Determine the (X, Y) coordinate at the center of the cell enclosing the given text.  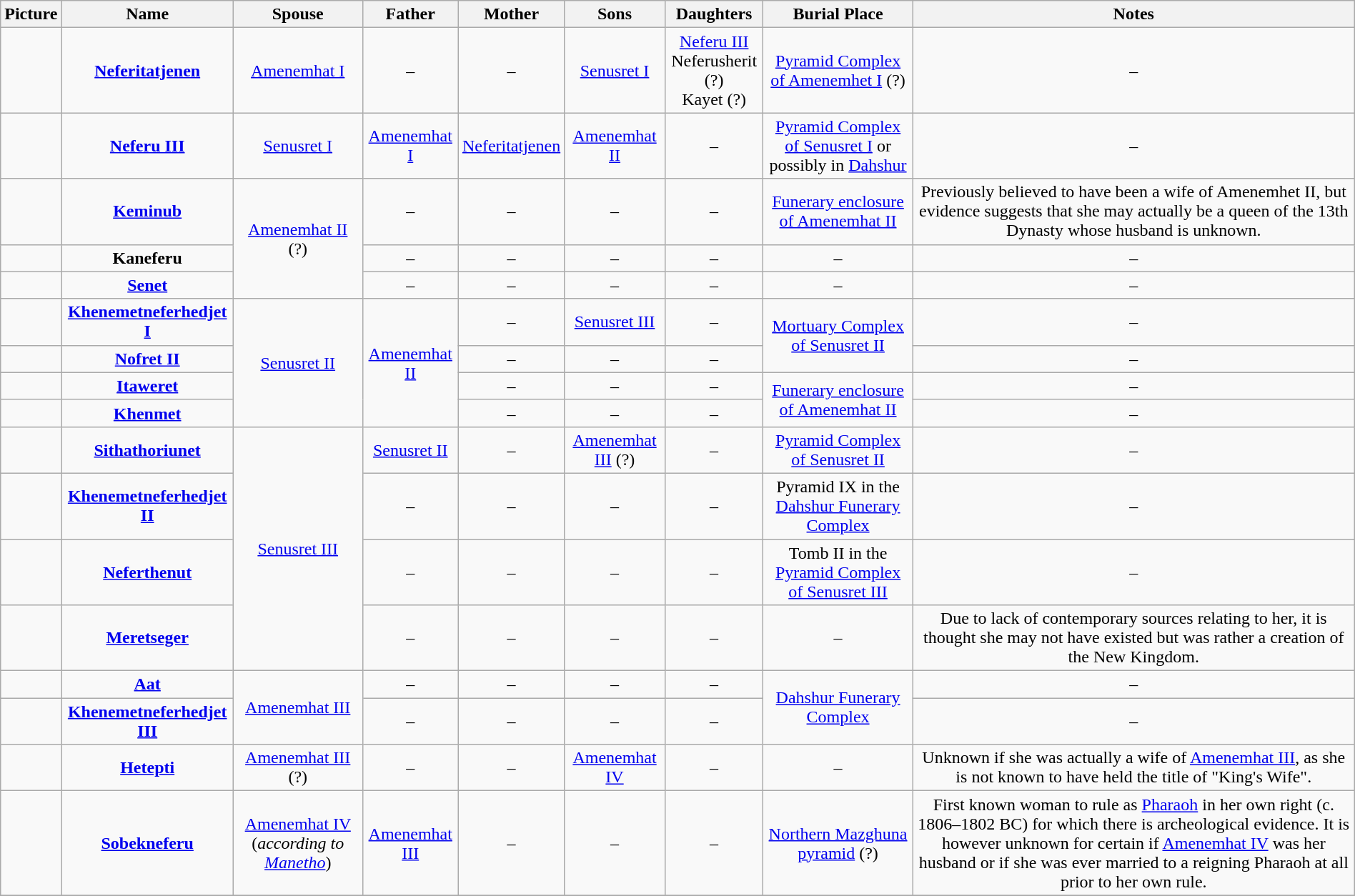
Unknown if she was actually a wife of Amenemhat III, as she is not known to have held the title of "King's Wife". (1133, 767)
Sithathoriunet (147, 450)
Notes (1133, 14)
Burial Place (838, 14)
Picture (31, 14)
Amenemhat IV (according to Manetho) (297, 843)
Neferu III (147, 146)
Neferthenut (147, 572)
Aat (147, 685)
Khenemetneferhedjet III (147, 722)
Khenemetneferhedjet II (147, 506)
Nofret II (147, 359)
Pyramid Complex of Amenemhet I (?) (838, 70)
Dahshur Funerary Complex (838, 707)
Name (147, 14)
Mortuary Complex of Senusret II (838, 336)
Northern Mazghuna pyramid (?) (838, 843)
Neferu IIINeferusherit (?)Kayet (?) (713, 70)
Daughters (713, 14)
Pyramid Complex of Senusret II (838, 450)
Hetepti (147, 767)
Meretseger (147, 638)
Kaneferu (147, 258)
Tomb II in the Pyramid Complex of Senusret III (838, 572)
Itaweret (147, 386)
Spouse (297, 14)
Due to lack of contemporary sources relating to her, it is thought she may not have existed but was rather a creation of the New Kingdom. (1133, 638)
Pyramid IX in the Dahshur Funerary Complex (838, 506)
Mother (511, 14)
Amenemhat II (?) (297, 239)
Khenmet (147, 413)
Keminub (147, 211)
Senet (147, 285)
Pyramid Complex of Senusret I or possibly in Dahshur (838, 146)
Father (410, 14)
Sons (615, 14)
Khenemetneferhedjet I (147, 322)
Sobekneferu (147, 843)
Amenemhat IV (615, 767)
